Pinpoint the cell where the given text exists, returning its (x, y) midpoint coordinate. 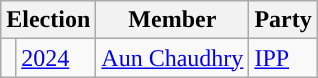
Election (48, 20)
Aun Chaudhry (172, 58)
Party (283, 20)
2024 (56, 58)
IPP (283, 58)
Member (172, 20)
